Detect which cell encompasses the target text, then output its [x, y] center coordinate. 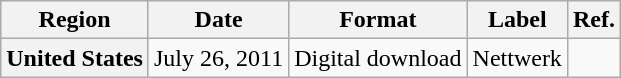
Nettwerk [517, 58]
Region [75, 20]
United States [75, 58]
Date [218, 20]
Ref. [594, 20]
Format [378, 20]
Digital download [378, 58]
Label [517, 20]
July 26, 2011 [218, 58]
